Extract the [x, y] coordinate from the center of the cell holding the provided text.  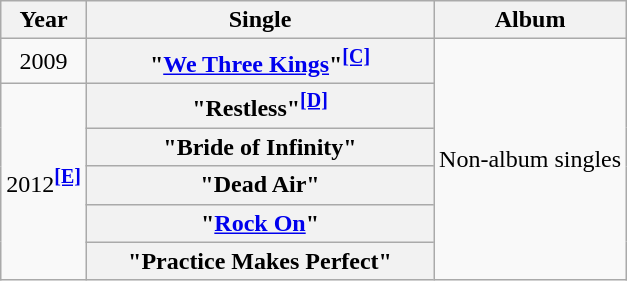
"Practice Makes Perfect" [260, 261]
Year [44, 20]
Single [260, 20]
2009 [44, 62]
"We Three Kings"[C] [260, 62]
"Restless"[D] [260, 106]
"Bride of Infinity" [260, 147]
Album [530, 20]
"Dead Air" [260, 185]
2012[E] [44, 182]
"Rock On" [260, 223]
Non-album singles [530, 160]
